Provide the [x, y] coordinate of the cell's center where the given text is located.  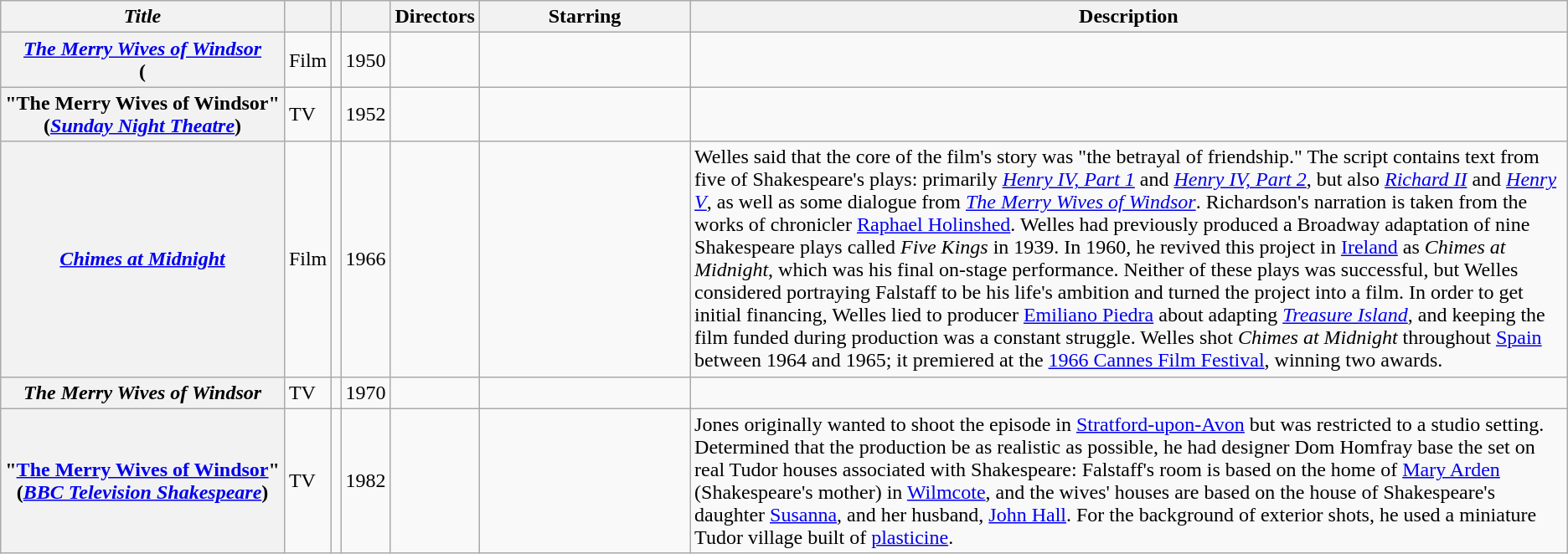
Chimes at Midnight [142, 259]
Description [1129, 17]
1970 [365, 392]
"The Merry Wives of Windsor"(BBC Television Shakespeare) [142, 480]
Title [142, 17]
1982 [365, 480]
1966 [365, 259]
The Merry Wives of Windsor [142, 392]
"The Merry Wives of Windsor"(Sunday Night Theatre) [142, 114]
Directors [436, 17]
1952 [365, 114]
The Merry Wives of Windsor( [142, 60]
1950 [365, 60]
Starring [585, 17]
